Output the (X, Y) coordinate of the center of the cell containing the given text.  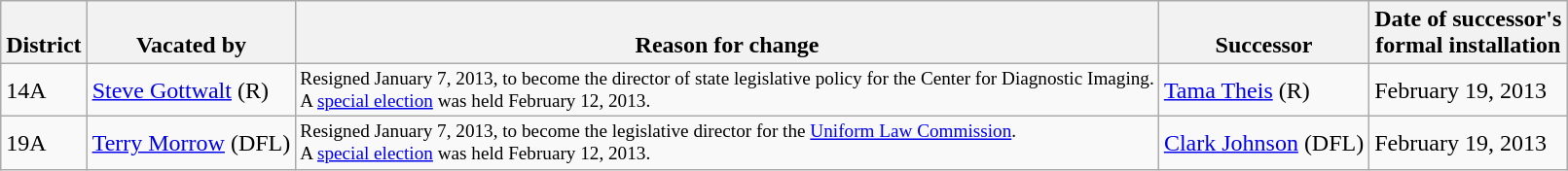
Date of successor'sformal installation (1468, 33)
Resigned January 7, 2013, to become the legislative director for the Uniform Law Commission.A special election was held February 12, 2013. (728, 143)
Vacated by (191, 33)
14A (44, 90)
Tama Theis (R) (1263, 90)
19A (44, 143)
Terry Morrow (DFL) (191, 143)
Clark Johnson (DFL) (1263, 143)
Steve Gottwalt (R) (191, 90)
Successor (1263, 33)
District (44, 33)
Reason for change (728, 33)
